Provide the [x, y] coordinate of the cell's center where the given text is located.  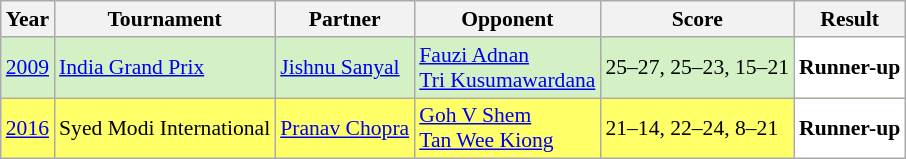
Jishnu Sanyal [344, 68]
Score [697, 19]
Fauzi Adnan Tri Kusumawardana [507, 68]
Tournament [164, 19]
Year [28, 19]
India Grand Prix [164, 68]
Pranav Chopra [344, 128]
25–27, 25–23, 15–21 [697, 68]
Partner [344, 19]
Opponent [507, 19]
Goh V Shem Tan Wee Kiong [507, 128]
Result [850, 19]
21–14, 22–24, 8–21 [697, 128]
Syed Modi International [164, 128]
2016 [28, 128]
2009 [28, 68]
